Scan for the cell matching the given text and deliver its (X, Y) coordinate at center. 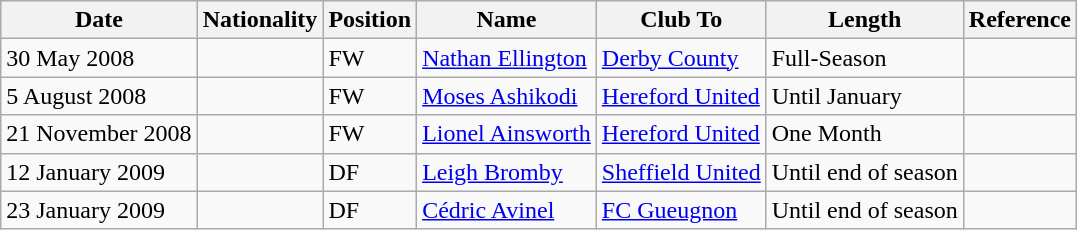
Lionel Ainsworth (507, 134)
Nationality (260, 20)
Moses Ashikodi (507, 96)
Length (864, 20)
Date (99, 20)
23 January 2009 (99, 210)
21 November 2008 (99, 134)
30 May 2008 (99, 58)
FC Gueugnon (681, 210)
Name (507, 20)
Nathan Ellington (507, 58)
Club To (681, 20)
Position (370, 20)
Full-Season (864, 58)
Reference (1020, 20)
Leigh Bromby (507, 172)
Cédric Avinel (507, 210)
Sheffield United (681, 172)
Derby County (681, 58)
One Month (864, 134)
5 August 2008 (99, 96)
12 January 2009 (99, 172)
Until January (864, 96)
